Capture the cell that displays the provided text and extract its (x, y) central coordinate. 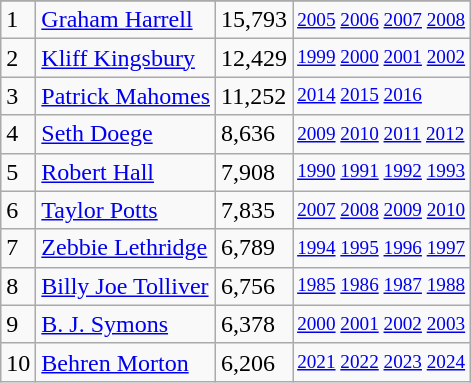
Kliff Kingsbury (126, 58)
Zebbie Lethridge (126, 248)
Seth Doege (126, 134)
6,789 (254, 248)
Taylor Potts (126, 210)
B. J. Symons (126, 324)
6,756 (254, 286)
5 (18, 172)
6,378 (254, 324)
8 (18, 286)
2021 2022 2023 2024 (382, 362)
12,429 (254, 58)
8,636 (254, 134)
1985 1986 1987 1988 (382, 286)
2 (18, 58)
3 (18, 96)
Behren Morton (126, 362)
7,835 (254, 210)
7,908 (254, 172)
Patrick Mahomes (126, 96)
Graham Harrell (126, 20)
2009 2010 2011 2012 (382, 134)
1990 1991 1992 1993 (382, 172)
1994 1995 1996 1997 (382, 248)
7 (18, 248)
1 (18, 20)
Robert Hall (126, 172)
1999 2000 2001 2002 (382, 58)
10 (18, 362)
11,252 (254, 96)
15,793 (254, 20)
6 (18, 210)
2000 2001 2002 2003 (382, 324)
Billy Joe Tolliver (126, 286)
2005 2006 2007 2008 (382, 20)
9 (18, 324)
6,206 (254, 362)
4 (18, 134)
2014 2015 2016 (382, 96)
2007 2008 2009 2010 (382, 210)
